Search for the cell housing the specified text and yield its (x, y) center coordinate. 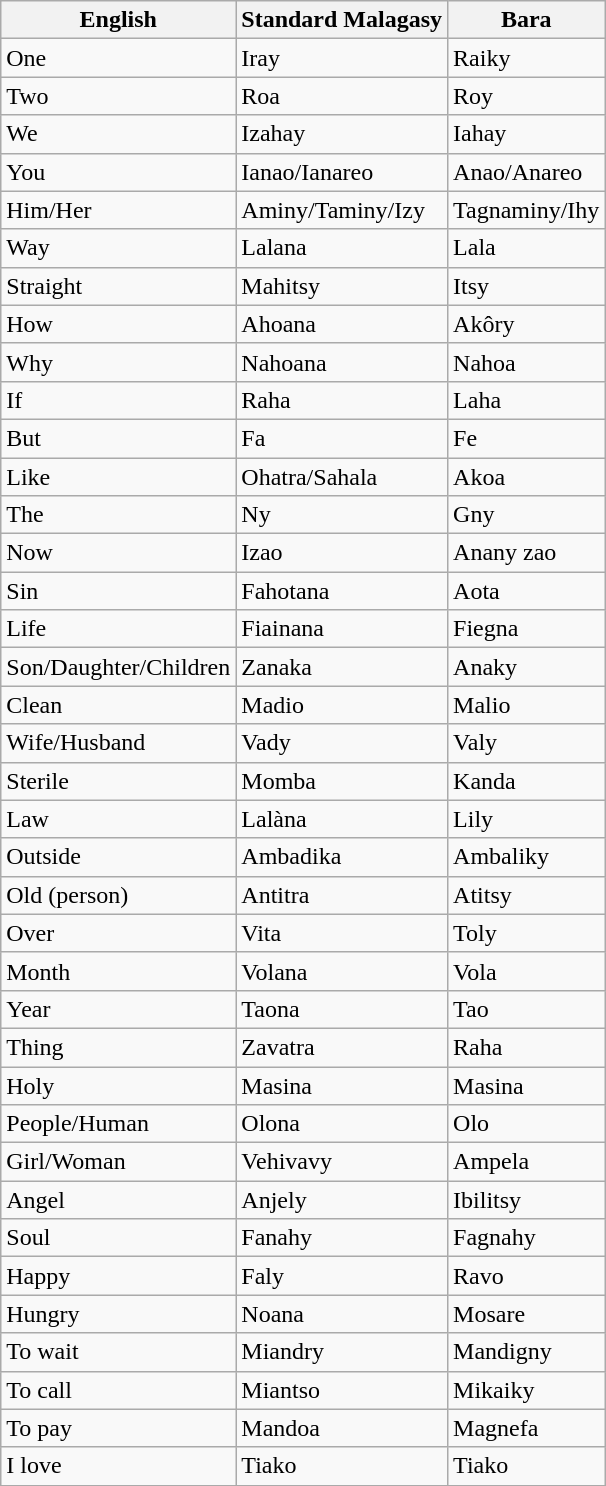
Ianao/Ianareo (342, 172)
Anjely (342, 1200)
Ibilitsy (526, 1200)
Hungry (118, 1314)
One (118, 58)
But (118, 438)
Fahotana (342, 591)
Way (118, 248)
Life (118, 629)
Izao (342, 553)
Anao/Anareo (526, 172)
Lily (526, 819)
Zavatra (342, 1047)
Year (118, 1009)
Atitsy (526, 895)
Angel (118, 1200)
I love (118, 1466)
Ampela (526, 1162)
Roa (342, 96)
Him/Her (118, 210)
Anany zao (526, 553)
Ohatra/Sahala (342, 477)
Outside (118, 857)
Momba (342, 781)
Law (118, 819)
Iray (342, 58)
Itsy (526, 286)
Happy (118, 1276)
Vita (342, 933)
Clean (118, 705)
English (118, 20)
Olona (342, 1124)
Ny (342, 515)
Akoa (526, 477)
Nahoa (526, 362)
Fanahy (342, 1238)
Two (118, 96)
Miandry (342, 1352)
Holy (118, 1085)
Tao (526, 1009)
If (118, 400)
Aota (526, 591)
Malio (526, 705)
Magnefa (526, 1428)
Sterile (118, 781)
Vola (526, 971)
People/Human (118, 1124)
Lalana (342, 248)
To call (118, 1390)
Old (person) (118, 895)
Toly (526, 933)
Soul (118, 1238)
To wait (118, 1352)
You (118, 172)
Ravo (526, 1276)
Ambadika (342, 857)
To pay (118, 1428)
Sin (118, 591)
Roy (526, 96)
Faly (342, 1276)
Month (118, 971)
Akôry (526, 324)
Vady (342, 743)
Over (118, 933)
Fe (526, 438)
Fiegna (526, 629)
Fa (342, 438)
Bara (526, 20)
Lala (526, 248)
The (118, 515)
Vehivavy (342, 1162)
Miantso (342, 1390)
Laha (526, 400)
Ambaliky (526, 857)
Raiky (526, 58)
Aminy/Taminy/Izy (342, 210)
How (118, 324)
Izahay (342, 134)
Lalàna (342, 819)
Standard Malagasy (342, 20)
Why (118, 362)
Valy (526, 743)
Mandoa (342, 1428)
Fagnahy (526, 1238)
Mandigny (526, 1352)
Noana (342, 1314)
Like (118, 477)
Kanda (526, 781)
Zanaka (342, 667)
Iahay (526, 134)
Fiainana (342, 629)
Taona (342, 1009)
We (118, 134)
Volana (342, 971)
Son/Daughter/Children (118, 667)
Madio (342, 705)
Thing (118, 1047)
Girl/Woman (118, 1162)
Mikaiky (526, 1390)
Nahoana (342, 362)
Gny (526, 515)
Wife/Husband (118, 743)
Straight (118, 286)
Mosare (526, 1314)
Tagnaminy/Ihy (526, 210)
Antitra (342, 895)
Ahoana (342, 324)
Now (118, 553)
Mahitsy (342, 286)
Olo (526, 1124)
Anaky (526, 667)
